Determine the (X, Y) coordinate at the center of the cell enclosing the given text.  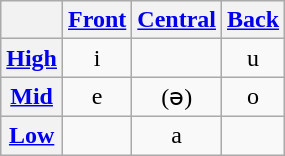
e (98, 97)
o (254, 97)
High (32, 58)
Mid (32, 97)
a (177, 135)
Back (254, 20)
Front (98, 20)
(ə) (177, 97)
u (254, 58)
i (98, 58)
Low (32, 135)
Central (177, 20)
